Pinpoint the cell where the given text exists, returning its (X, Y) midpoint coordinate. 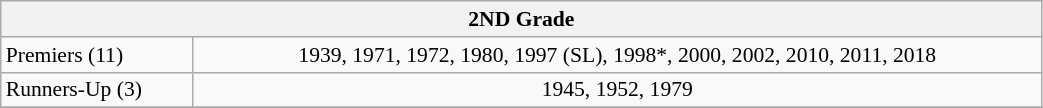
1939, 1971, 1972, 1980, 1997 (SL), 1998*, 2000, 2002, 2010, 2011, 2018 (617, 55)
Premiers (11) (97, 55)
2ND Grade (522, 19)
Runners-Up (3) (97, 90)
1945, 1952, 1979 (617, 90)
